Capture the cell that displays the provided text and extract its [X, Y] central coordinate. 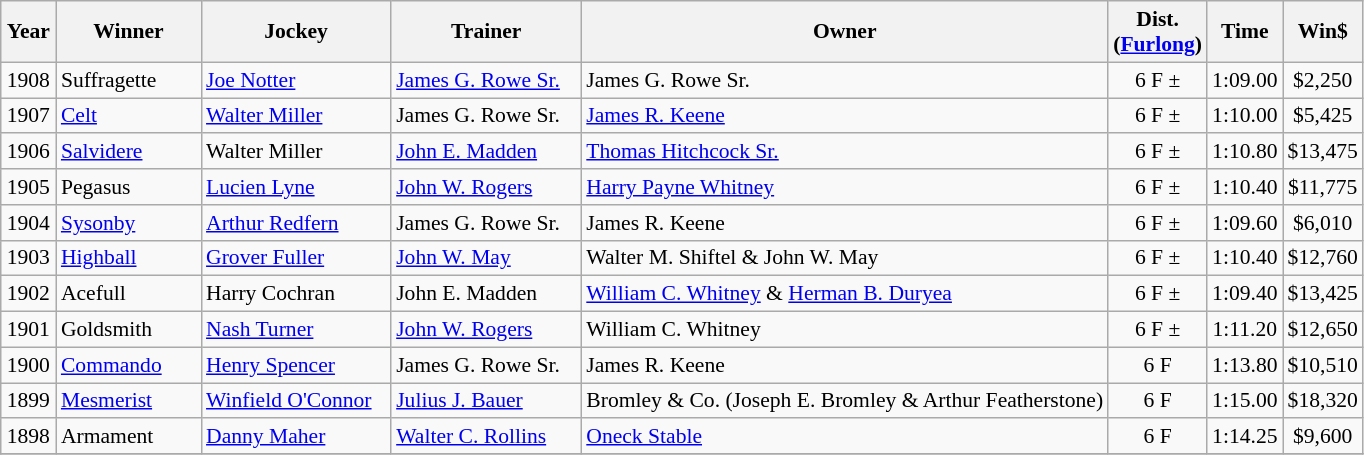
$12,760 [1323, 258]
1:15.00 [1244, 401]
1899 [28, 401]
Armament [128, 437]
Winfield O'Connor [296, 401]
Celt [128, 116]
1:09.40 [1244, 294]
Goldsmith [128, 330]
Harry Cochran [296, 294]
Year [28, 32]
Acefull [128, 294]
Lucien Lyne [296, 187]
Danny Maher [296, 437]
1:09.60 [1244, 223]
Jockey [296, 32]
1906 [28, 152]
1:13.80 [1244, 365]
Oneck Stable [844, 437]
Highball [128, 258]
Dist. (Furlong) [1158, 32]
$9,600 [1323, 437]
Mesmerist [128, 401]
Henry Spencer [296, 365]
1:10.00 [1244, 116]
1903 [28, 258]
1:10.80 [1244, 152]
$18,320 [1323, 401]
$10,510 [1323, 365]
1901 [28, 330]
Salvidere [128, 152]
1902 [28, 294]
Trainer [486, 32]
William C. Whitney & Herman B. Duryea [844, 294]
Time [1244, 32]
Win$ [1323, 32]
1898 [28, 437]
Owner [844, 32]
Nash Turner [296, 330]
1:09.00 [1244, 80]
$13,425 [1323, 294]
Arthur Redfern [296, 223]
$12,650 [1323, 330]
Joe Notter [296, 80]
$2,250 [1323, 80]
Harry Payne Whitney [844, 187]
$11,775 [1323, 187]
Bromley & Co. (Joseph E. Bromley & Arthur Featherstone) [844, 401]
Commando [128, 365]
1908 [28, 80]
Walter M. Shiftel & John W. May [844, 258]
1900 [28, 365]
1905 [28, 187]
1:14.25 [1244, 437]
John W. May [486, 258]
$13,475 [1323, 152]
$5,425 [1323, 116]
1904 [28, 223]
Grover Fuller [296, 258]
Walter C. Rollins [486, 437]
Julius J. Bauer [486, 401]
Sysonby [128, 223]
1907 [28, 116]
Winner [128, 32]
Thomas Hitchcock Sr. [844, 152]
$6,010 [1323, 223]
Suffragette [128, 80]
William C. Whitney [844, 330]
Pegasus [128, 187]
1:11.20 [1244, 330]
